Return [X, Y] of the center of cell containing provided text 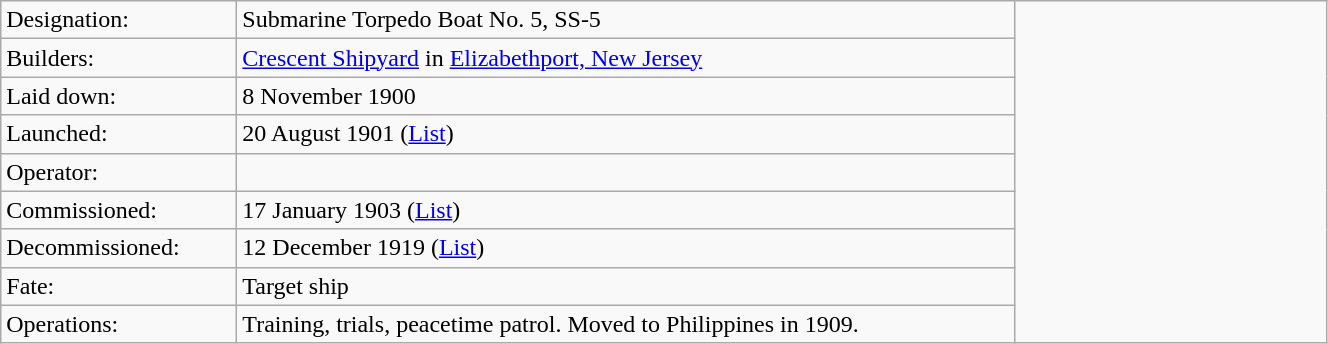
12 December 1919 (List) [626, 248]
Designation: [119, 20]
20 August 1901 (List) [626, 134]
Launched: [119, 134]
Builders: [119, 58]
Crescent Shipyard in Elizabethport, New Jersey [626, 58]
Fate: [119, 286]
Decommissioned: [119, 248]
Commissioned: [119, 210]
Laid down: [119, 96]
Submarine Torpedo Boat No. 5, SS-5 [626, 20]
Target ship [626, 286]
Training, trials, peacetime patrol. Moved to Philippines in 1909. [626, 324]
8 November 1900 [626, 96]
Operations: [119, 324]
17 January 1903 (List) [626, 210]
Operator: [119, 172]
